From the cell containing the given text, extract its center point as [X, Y] coordinate. 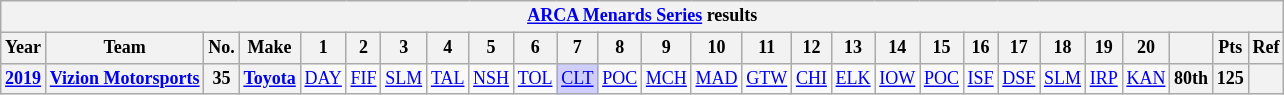
3 [404, 48]
TOL [534, 78]
CLT [578, 78]
Make [270, 48]
80th [1192, 78]
14 [898, 48]
Vizion Motorsports [124, 78]
35 [222, 78]
DAY [323, 78]
1 [323, 48]
16 [980, 48]
19 [1104, 48]
Pts [1230, 48]
FIF [364, 78]
6 [534, 48]
7 [578, 48]
IRP [1104, 78]
Toyota [270, 78]
MAD [716, 78]
11 [767, 48]
MCH [667, 78]
125 [1230, 78]
10 [716, 48]
Year [24, 48]
8 [620, 48]
5 [492, 48]
ARCA Menards Series results [642, 16]
DSF [1019, 78]
15 [942, 48]
13 [853, 48]
20 [1146, 48]
KAN [1146, 78]
12 [812, 48]
4 [448, 48]
Team [124, 48]
18 [1063, 48]
TAL [448, 78]
GTW [767, 78]
2019 [24, 78]
IOW [898, 78]
ELK [853, 78]
Ref [1266, 48]
2 [364, 48]
No. [222, 48]
9 [667, 48]
ISF [980, 78]
17 [1019, 48]
CHI [812, 78]
NSH [492, 78]
